Scan for the cell matching the given text and deliver its [X, Y] coordinate at center. 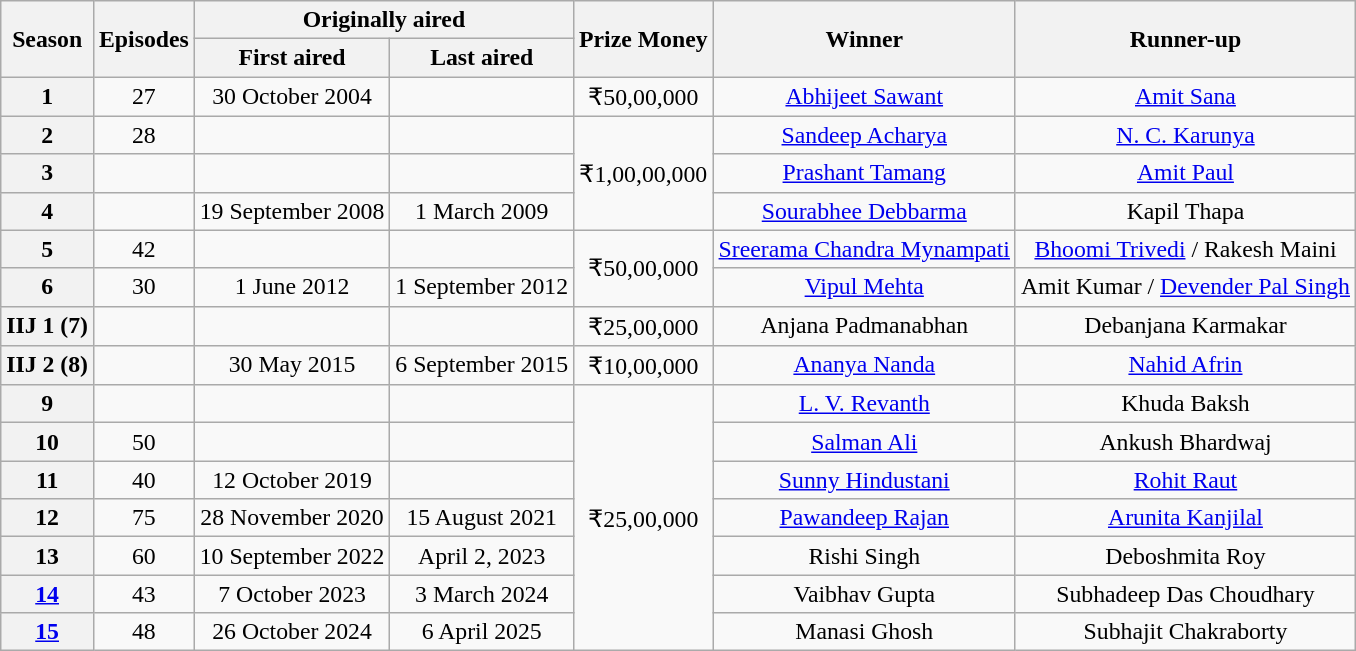
April 2, 2023 [482, 556]
Deboshmita Roy [1185, 556]
7 October 2023 [292, 594]
6 [48, 287]
19 September 2008 [292, 211]
1 March 2009 [482, 211]
IIJ 1 (7) [48, 326]
IIJ 2 (8) [48, 364]
Sreerama Chandra Mynampati [864, 249]
43 [144, 594]
28 November 2020 [292, 518]
1 June 2012 [292, 287]
Subhadeep Das Choudhary [1185, 594]
Abhijeet Sawant [864, 96]
Ananya Nanda [864, 364]
13 [48, 556]
Bhoomi Trivedi / Rakesh Maini [1185, 249]
Sourabhee Debbarma [864, 211]
Season [48, 39]
Debanjana Karmakar [1185, 326]
6 April 2025 [482, 632]
48 [144, 632]
Anjana Padmanabhan [864, 326]
Khuda Baksh [1185, 404]
50 [144, 442]
1 September 2012 [482, 287]
12 [48, 518]
2 [48, 135]
First aired [292, 58]
28 [144, 135]
Pawandeep Rajan [864, 518]
Sunny Hindustani [864, 480]
Winner [864, 39]
Manasi Ghosh [864, 632]
Nahid Afrin [1185, 364]
Amit Paul [1185, 173]
Prashant Tamang [864, 173]
₹10,00,000 [644, 364]
Kapil Thapa [1185, 211]
9 [48, 404]
14 [48, 594]
Arunita Kanjilal [1185, 518]
6 September 2015 [482, 364]
Originally aired [384, 20]
30 [144, 287]
26 October 2024 [292, 632]
Salman Ali [864, 442]
Runner-up [1185, 39]
₹1,00,00,000 [644, 173]
Amit Sana [1185, 96]
Episodes [144, 39]
Subhajit Chakraborty [1185, 632]
42 [144, 249]
11 [48, 480]
Prize Money [644, 39]
75 [144, 518]
Last aired [482, 58]
Amit Kumar / Devender Pal Singh [1185, 287]
5 [48, 249]
Ankush Bhardwaj [1185, 442]
3 [48, 173]
L. V. Revanth [864, 404]
Vipul Mehta [864, 287]
27 [144, 96]
12 October 2019 [292, 480]
15 August 2021 [482, 518]
Sandeep Acharya [864, 135]
15 [48, 632]
40 [144, 480]
Vaibhav Gupta [864, 594]
Rohit Raut [1185, 480]
10 [48, 442]
4 [48, 211]
60 [144, 556]
Rishi Singh [864, 556]
10 September 2022 [292, 556]
30 May 2015 [292, 364]
3 March 2024 [482, 594]
1 [48, 96]
30 October 2004 [292, 96]
N. C. Karunya [1185, 135]
